Output the [X, Y] coordinate of the center of the cell containing the given text.  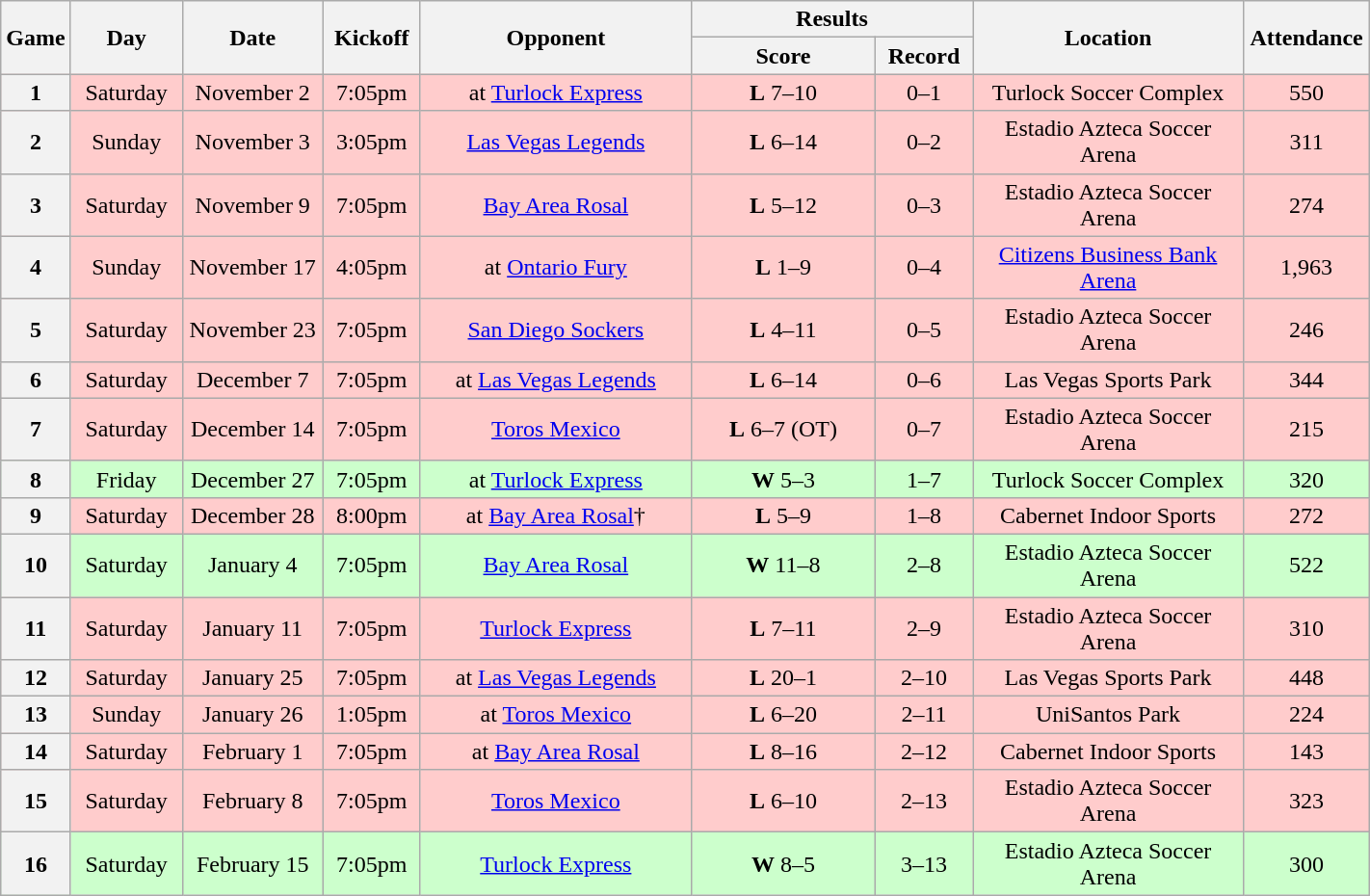
San Diego Sockers [555, 329]
2–10 [923, 678]
323 [1306, 802]
143 [1306, 751]
Record [923, 56]
Citizens Business Bank Arena [1108, 268]
0–3 [923, 204]
246 [1306, 329]
Attendance [1306, 38]
L 5–12 [782, 204]
215 [1306, 430]
0–5 [923, 329]
448 [1306, 678]
L 6–7 (OT) [782, 430]
Opponent [555, 38]
at Toros Mexico [555, 715]
8:00pm [372, 515]
10 [36, 565]
Game [36, 38]
January 4 [252, 565]
Kickoff [372, 38]
Location [1108, 38]
December 28 [252, 515]
4 [36, 268]
311 [1306, 143]
February 15 [252, 863]
8 [36, 479]
January 11 [252, 628]
Results [831, 19]
December 27 [252, 479]
February 1 [252, 751]
L 7–10 [782, 92]
at Bay Area Rosal [555, 751]
L 7–11 [782, 628]
3:05pm [372, 143]
522 [1306, 565]
Score [782, 56]
344 [1306, 380]
L 1–9 [782, 268]
1–7 [923, 479]
Day [126, 38]
Friday [126, 479]
L 20–1 [782, 678]
2–9 [923, 628]
2–11 [923, 715]
December 14 [252, 430]
0–7 [923, 430]
7 [36, 430]
4:05pm [372, 268]
0–6 [923, 380]
November 17 [252, 268]
L 6–20 [782, 715]
224 [1306, 715]
2–13 [923, 802]
W 11–8 [782, 565]
15 [36, 802]
W 5–3 [782, 479]
November 3 [252, 143]
December 7 [252, 380]
L 8–16 [782, 751]
320 [1306, 479]
L 5–9 [782, 515]
1 [36, 92]
January 26 [252, 715]
12 [36, 678]
November 2 [252, 92]
UniSantos Park [1108, 715]
2 [36, 143]
13 [36, 715]
550 [1306, 92]
L 4–11 [782, 329]
November 9 [252, 204]
14 [36, 751]
January 25 [252, 678]
0–1 [923, 92]
310 [1306, 628]
L 6–10 [782, 802]
W 8–5 [782, 863]
2–8 [923, 565]
0–2 [923, 143]
274 [1306, 204]
3–13 [923, 863]
2–12 [923, 751]
at Bay Area Rosal† [555, 515]
300 [1306, 863]
1,963 [1306, 268]
November 23 [252, 329]
Las Vegas Legends [555, 143]
1–8 [923, 515]
Date [252, 38]
5 [36, 329]
1:05pm [372, 715]
11 [36, 628]
at Ontario Fury [555, 268]
3 [36, 204]
6 [36, 380]
9 [36, 515]
February 8 [252, 802]
0–4 [923, 268]
272 [1306, 515]
16 [36, 863]
